Return the (X, Y) coordinate for the center point of the cell that contains the specified text.  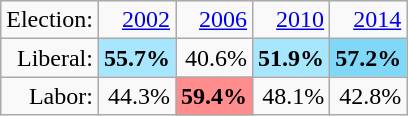
Liberal: (50, 58)
48.1% (292, 96)
59.4% (214, 96)
51.9% (292, 58)
44.3% (136, 96)
55.7% (136, 58)
57.2% (368, 58)
Election: (50, 20)
2006 (214, 20)
2002 (136, 20)
Labor: (50, 96)
2010 (292, 20)
42.8% (368, 96)
40.6% (214, 58)
2014 (368, 20)
